Identify which cell holds the provided text, then report its (x, y) central coordinate. 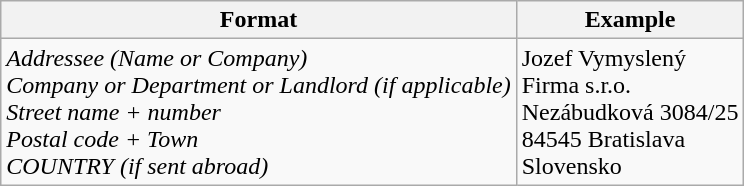
Example (630, 20)
Addressee (Name or Company) Company or Department or Landlord (if applicable) Street name + number Postal code + Town COUNTRY (if sent abroad) (258, 112)
Jozef Vymyslený Firma s.r.o. Nezábudková 3084/25 84545 Bratislava Slovensko (630, 112)
Format (258, 20)
